Return (X, Y) of the center of cell containing provided text 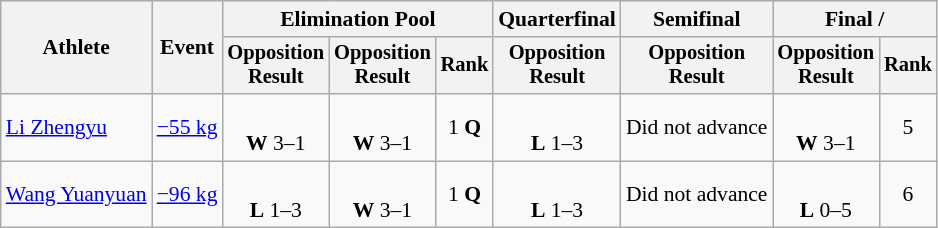
Athlete (76, 48)
Quarterfinal (557, 19)
Event (188, 48)
Semifinal (697, 19)
Final / (854, 19)
6 (908, 194)
L 0–5 (826, 194)
Elimination Pool (358, 19)
Wang Yuanyuan (76, 194)
Li Zhengyu (76, 128)
5 (908, 128)
−96 kg (188, 194)
−55 kg (188, 128)
